Provide the [X, Y] coordinate of the cell's center where the given text is located.  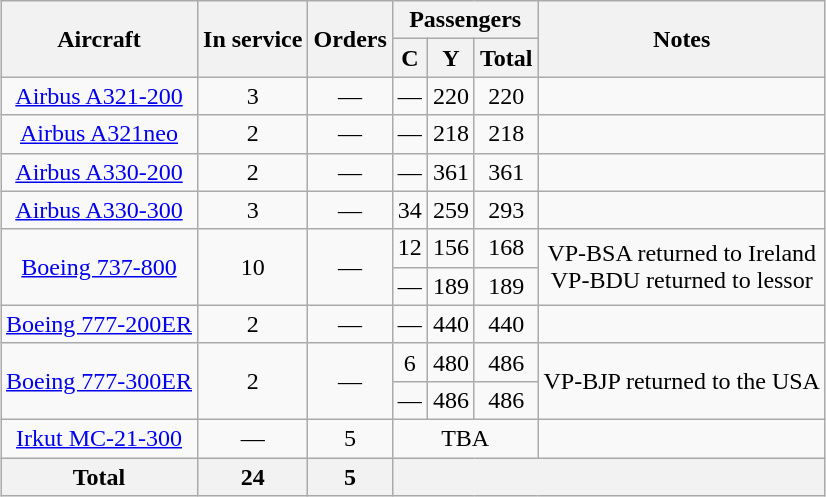
C [410, 58]
34 [410, 210]
Airbus A330-200 [98, 172]
TBA [465, 438]
Y [450, 58]
Aircraft [98, 39]
259 [450, 210]
Boeing 737-800 [98, 267]
10 [253, 267]
168 [506, 248]
Orders [350, 39]
In service [253, 39]
Passengers [465, 20]
293 [506, 210]
Irkut MC-21-300 [98, 438]
Notes [682, 39]
Boeing 777-300ER [98, 381]
VP-BSA returned to Ireland VP-BDU returned to lessor [682, 267]
VP-BJP returned to the USA [682, 381]
Boeing 777-200ER [98, 324]
Airbus A330-300 [98, 210]
156 [450, 248]
Airbus A321neo [98, 134]
Airbus A321-200 [98, 96]
6 [410, 362]
480 [450, 362]
12 [410, 248]
24 [253, 477]
